For the text-containing cell, return its midpoint in (x, y) coordinate format. 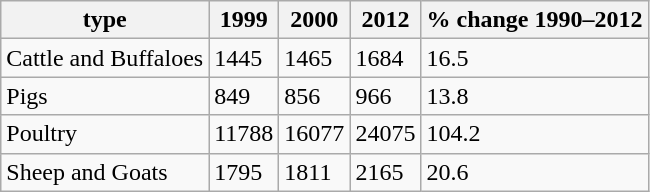
16.5 (534, 58)
13.8 (534, 96)
849 (244, 96)
1465 (314, 58)
104.2 (534, 134)
2000 (314, 20)
1445 (244, 58)
11788 (244, 134)
1811 (314, 172)
Cattle and Buffaloes (105, 58)
1999 (244, 20)
2012 (386, 20)
2165 (386, 172)
966 (386, 96)
Sheep and Goats (105, 172)
24075 (386, 134)
856 (314, 96)
16077 (314, 134)
% change 1990–2012 (534, 20)
Poultry (105, 134)
1795 (244, 172)
20.6 (534, 172)
1684 (386, 58)
type (105, 20)
Pigs (105, 96)
